Output the [x, y] coordinate of the center of the cell containing the given text.  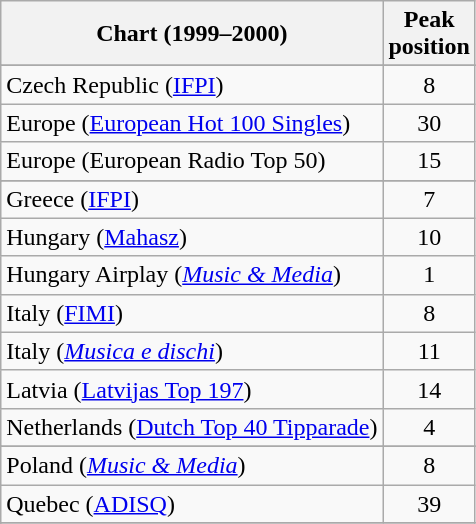
Greece (IFPI) [192, 199]
Hungary Airplay (Music & Media) [192, 275]
Italy (FIMI) [192, 313]
Peakposition [429, 34]
Europe (European Radio Top 50) [192, 161]
Latvia (Latvijas Top 197) [192, 389]
Czech Republic (IFPI) [192, 85]
Europe (European Hot 100 Singles) [192, 123]
10 [429, 237]
4 [429, 427]
Netherlands (Dutch Top 40 Tipparade) [192, 427]
15 [429, 161]
7 [429, 199]
39 [429, 503]
Italy (Musica e dischi) [192, 351]
Chart (1999–2000) [192, 34]
Quebec (ADISQ) [192, 503]
14 [429, 389]
30 [429, 123]
Hungary (Mahasz) [192, 237]
11 [429, 351]
1 [429, 275]
Poland (Music & Media) [192, 465]
